For the text-containing cell, return its midpoint in (x, y) coordinate format. 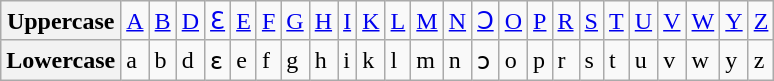
M (427, 21)
K (371, 21)
H (323, 21)
G (295, 21)
Ɛ (218, 21)
f (268, 60)
t (616, 60)
l (398, 60)
Y (734, 21)
k (371, 60)
Uppercase (61, 21)
D (190, 21)
S (591, 21)
e (244, 60)
r (566, 60)
z (761, 60)
P (540, 21)
d (190, 60)
i (348, 60)
ɛ (218, 60)
p (540, 60)
F (268, 21)
o (513, 60)
W (703, 21)
L (398, 21)
I (348, 21)
Lowercase (61, 60)
b (162, 60)
R (566, 21)
w (703, 60)
O (513, 21)
s (591, 60)
u (643, 60)
N (457, 21)
g (295, 60)
Ɔ (486, 21)
v (672, 60)
B (162, 21)
h (323, 60)
ɔ (486, 60)
A (135, 21)
y (734, 60)
U (643, 21)
T (616, 21)
n (457, 60)
m (427, 60)
Z (761, 21)
E (244, 21)
V (672, 21)
a (135, 60)
